Provide the (x, y) coordinate of the cell's center where the given text is located.  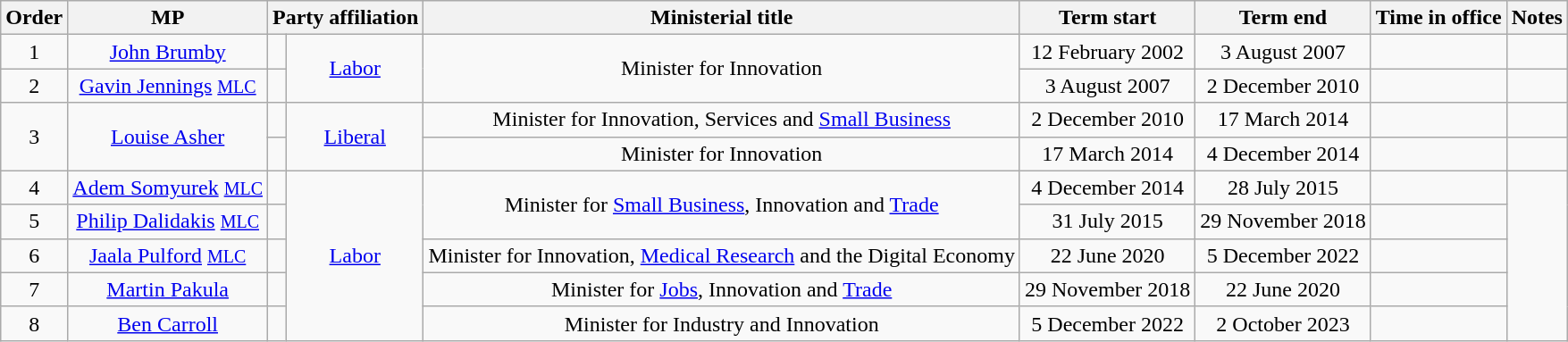
MP (168, 18)
4 (34, 188)
Gavin Jennings MLC (168, 86)
8 (34, 323)
Party affiliation (346, 18)
6 (34, 255)
Martin Pakula (168, 289)
12 February 2002 (1107, 52)
Term end (1283, 18)
Jaala Pulford MLC (168, 255)
1 (34, 52)
Louise Asher (168, 137)
7 (34, 289)
3 (34, 137)
Ben Carroll (168, 323)
Term start (1107, 18)
2 October 2023 (1283, 323)
28 July 2015 (1283, 188)
Minister for Innovation, Services and Small Business (722, 120)
Adem Somyurek MLC (168, 188)
Minister for Innovation, Medical Research and the Digital Economy (722, 255)
Minister for Jobs, Innovation and Trade (722, 289)
John Brumby (168, 52)
Philip Dalidakis MLC (168, 221)
Minister for Industry and Innovation (722, 323)
5 (34, 221)
2 (34, 86)
Minister for Small Business, Innovation and Trade (722, 204)
31 July 2015 (1107, 221)
Time in office (1438, 18)
Notes (1537, 18)
Liberal (356, 137)
Order (34, 18)
Ministerial title (722, 18)
